From the cell containing the given text, extract its center point as (X, Y) coordinate. 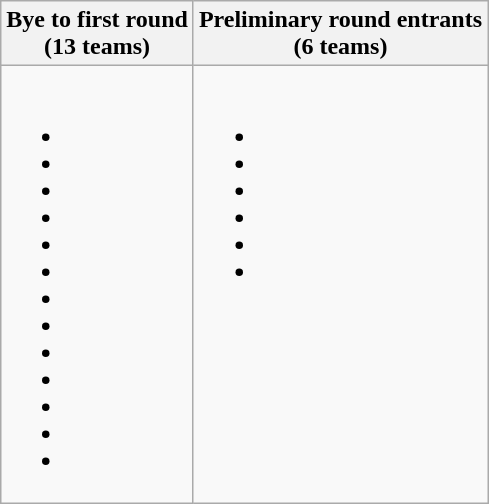
Preliminary round entrants(6 teams) (340, 34)
Bye to first round(13 teams) (98, 34)
